Search for the cell housing the specified text and yield its (x, y) center coordinate. 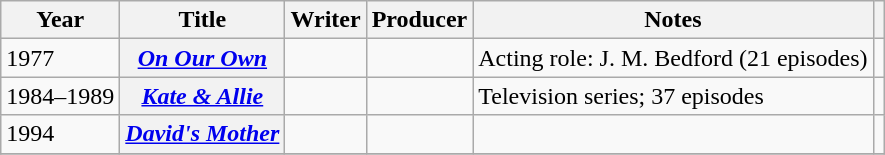
On Our Own (202, 58)
Writer (326, 20)
Notes (673, 20)
1984–1989 (60, 96)
1994 (60, 134)
Producer (420, 20)
1977 (60, 58)
Title (202, 20)
Year (60, 20)
Acting role: J. M. Bedford (21 episodes) (673, 58)
Kate & Allie (202, 96)
David's Mother (202, 134)
Television series; 37 episodes (673, 96)
